Output the (x, y) coordinate of the center of the cell containing the given text.  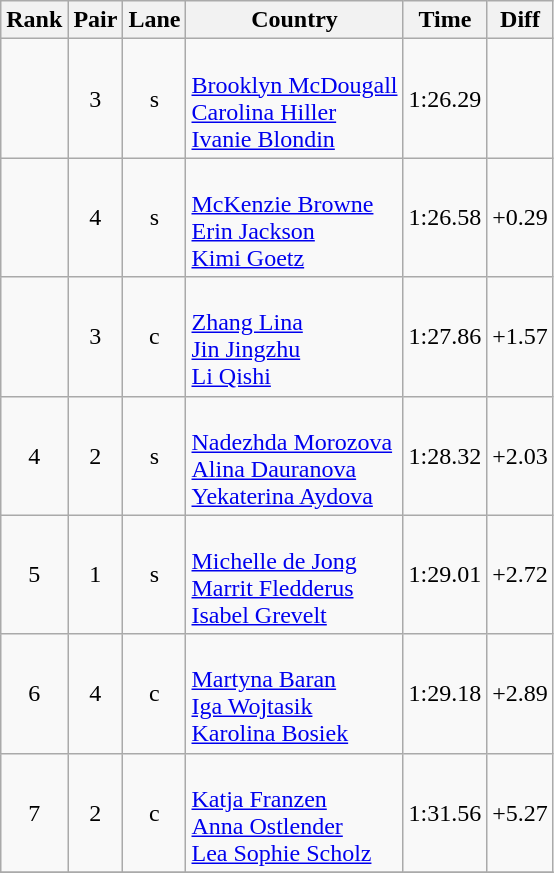
Lane (154, 20)
Diff (520, 20)
+2.72 (520, 574)
+0.29 (520, 218)
1:27.86 (445, 336)
Zhang LinaJin JingzhuLi Qishi (294, 336)
1:26.58 (445, 218)
Time (445, 20)
1:29.18 (445, 694)
Brooklyn McDougallCarolina HillerIvanie Blondin (294, 98)
6 (34, 694)
1:28.32 (445, 456)
1:26.29 (445, 98)
7 (34, 812)
+2.03 (520, 456)
+1.57 (520, 336)
Rank (34, 20)
Nadezhda MorozovaAlina DauranovaYekaterina Aydova (294, 456)
1:31.56 (445, 812)
Katja FranzenAnna OstlenderLea Sophie Scholz (294, 812)
+5.27 (520, 812)
McKenzie BrowneErin JacksonKimi Goetz (294, 218)
Pair (96, 20)
1 (96, 574)
Michelle de JongMarrit FledderusIsabel Grevelt (294, 574)
+2.89 (520, 694)
Martyna BaranIga WojtasikKarolina Bosiek (294, 694)
Country (294, 20)
5 (34, 574)
1:29.01 (445, 574)
